From the cell containing the given text, extract its center point as (X, Y) coordinate. 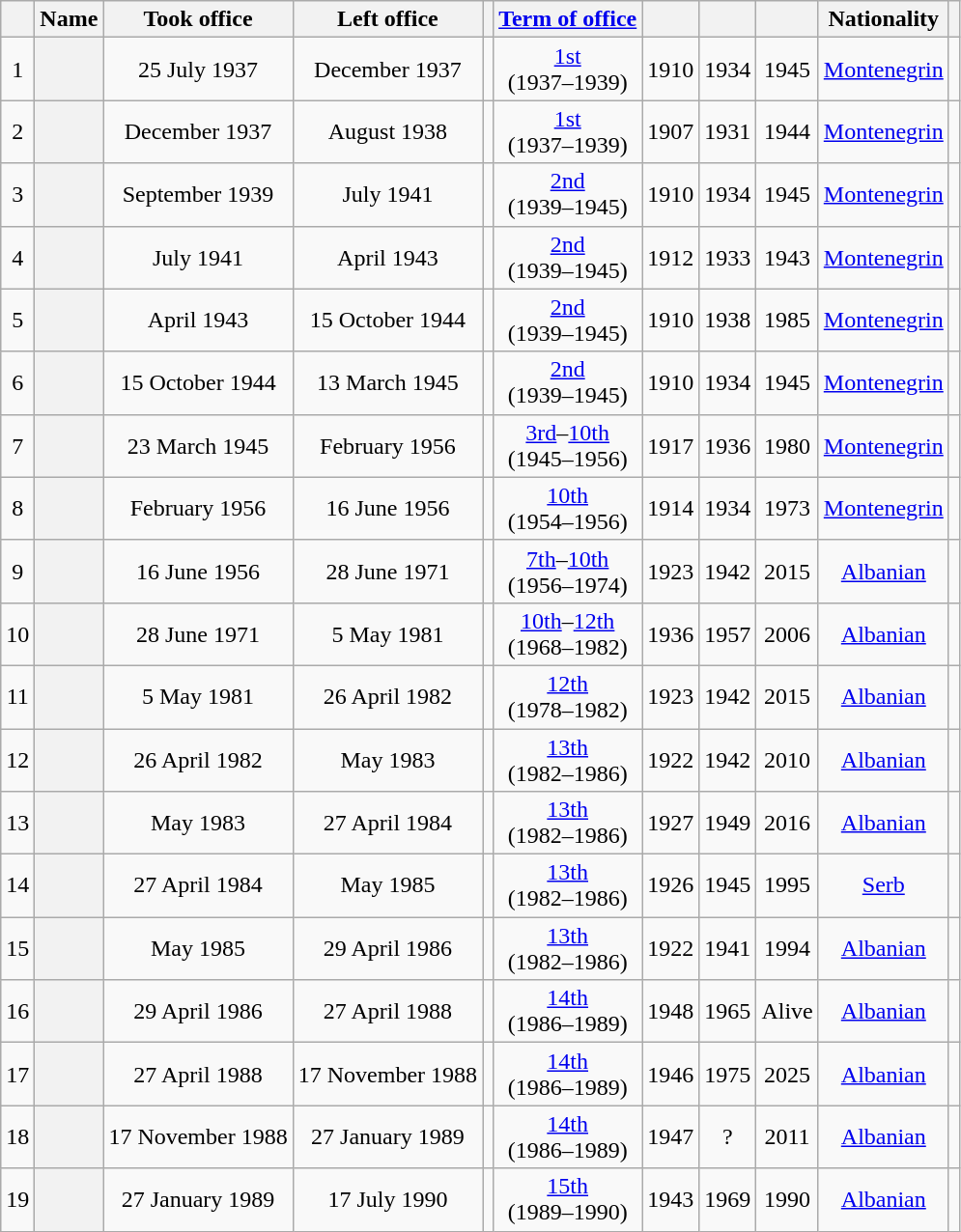
? (728, 1137)
1926 (670, 886)
2010 (787, 759)
1931 (728, 131)
1927 (670, 823)
1914 (670, 508)
4 (17, 257)
25 July 1937 (198, 70)
17 July 1990 (387, 1199)
Took office (198, 19)
2011 (787, 1137)
August 1938 (387, 131)
9 (17, 572)
10 (17, 633)
2016 (787, 823)
11 (17, 697)
8 (17, 508)
6 (17, 382)
1946 (670, 1074)
2 (17, 131)
3rd–10th(1945–1956) (568, 446)
19 (17, 1199)
1947 (670, 1137)
16 (17, 1012)
Nationality (883, 19)
September 1939 (198, 195)
1985 (787, 321)
1944 (787, 131)
Left office (387, 19)
1975 (728, 1074)
1990 (787, 1199)
Name (70, 19)
14 (17, 886)
1917 (670, 446)
17 (17, 1074)
1965 (728, 1012)
13 March 1945 (387, 382)
1907 (670, 131)
7 (17, 446)
1912 (670, 257)
7th–10th(1956–1974) (568, 572)
1969 (728, 1199)
10th–12th(1968–1982) (568, 633)
15 (17, 948)
2006 (787, 633)
1 (17, 70)
1941 (728, 948)
1957 (728, 633)
3 (17, 195)
10th(1954–1956) (568, 508)
1980 (787, 446)
Term of office (568, 19)
23 March 1945 (198, 446)
1973 (787, 508)
Alive (787, 1012)
1933 (728, 257)
13 (17, 823)
5 (17, 321)
1949 (728, 823)
1948 (670, 1012)
1938 (728, 321)
Serb (883, 886)
18 (17, 1137)
12 (17, 759)
15th(1989–1990) (568, 1199)
12th(1978–1982) (568, 697)
1994 (787, 948)
1995 (787, 886)
2025 (787, 1074)
